Return the (X, Y) coordinate for the center point of the cell that contains the specified text.  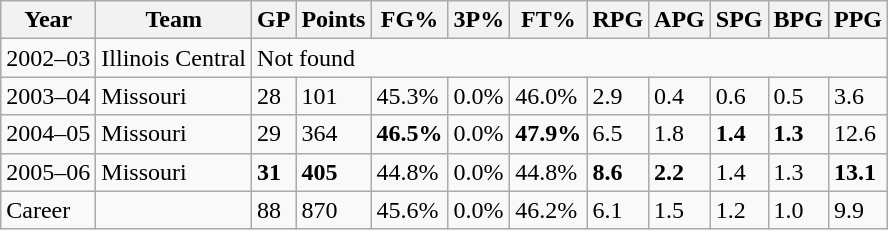
1.0 (798, 210)
6.5 (618, 134)
28 (274, 96)
3P% (479, 20)
PPG (858, 20)
0.6 (739, 96)
2.2 (680, 172)
45.3% (410, 96)
0.4 (680, 96)
46.0% (548, 96)
RPG (618, 20)
Career (48, 210)
Team (174, 20)
APG (680, 20)
31 (274, 172)
6.1 (618, 210)
405 (334, 172)
2004–05 (48, 134)
Points (334, 20)
12.6 (858, 134)
2003–04 (48, 96)
870 (334, 210)
SPG (739, 20)
FT% (548, 20)
2.9 (618, 96)
29 (274, 134)
8.6 (618, 172)
46.2% (548, 210)
Illinois Central (174, 58)
1.5 (680, 210)
FG% (410, 20)
3.6 (858, 96)
88 (274, 210)
Not found (570, 58)
101 (334, 96)
13.1 (858, 172)
47.9% (548, 134)
364 (334, 134)
2005–06 (48, 172)
45.6% (410, 210)
1.8 (680, 134)
GP (274, 20)
9.9 (858, 210)
46.5% (410, 134)
0.5 (798, 96)
1.2 (739, 210)
BPG (798, 20)
2002–03 (48, 58)
Year (48, 20)
